Determine the (x, y) coordinate at the center of the cell enclosing the given text.  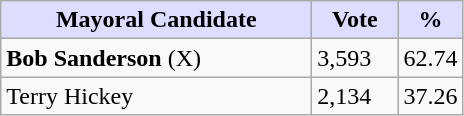
% (430, 20)
Vote (355, 20)
Terry Hickey (156, 96)
Mayoral Candidate (156, 20)
Bob Sanderson (X) (156, 58)
37.26 (430, 96)
3,593 (355, 58)
62.74 (430, 58)
2,134 (355, 96)
